Output the (x, y) coordinate of the center of the cell containing the given text.  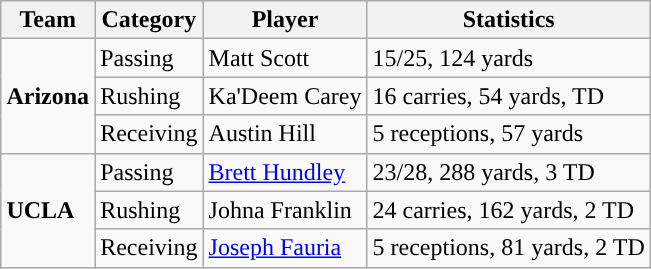
5 receptions, 57 yards (508, 134)
24 carries, 162 yards, 2 TD (508, 210)
UCLA (48, 210)
15/25, 124 yards (508, 58)
16 carries, 54 yards, TD (508, 96)
Category (149, 20)
Ka'Deem Carey (285, 96)
Statistics (508, 20)
Brett Hundley (285, 172)
Joseph Fauria (285, 248)
Team (48, 20)
23/28, 288 yards, 3 TD (508, 172)
5 receptions, 81 yards, 2 TD (508, 248)
Matt Scott (285, 58)
Player (285, 20)
Johna Franklin (285, 210)
Austin Hill (285, 134)
Arizona (48, 96)
